Extract the (x, y) coordinate from the center of the cell holding the provided text.  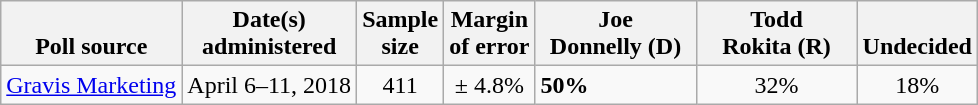
Date(s)administered (270, 34)
± 4.8% (490, 85)
April 6–11, 2018 (270, 85)
50% (616, 85)
Gravis Marketing (92, 85)
32% (776, 85)
ToddRokita (R) (776, 34)
Undecided (917, 34)
Poll source (92, 34)
18% (917, 85)
JoeDonnelly (D) (616, 34)
411 (400, 85)
Marginof error (490, 34)
Samplesize (400, 34)
